Find where the given text appears and provide that cell's center as [X, Y] coordinate. 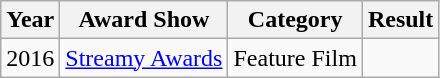
Category [295, 20]
Result [400, 20]
2016 [30, 58]
Year [30, 20]
Streamy Awards [144, 58]
Award Show [144, 20]
Feature Film [295, 58]
